Locate the cell with the specified text and output its [X, Y] center coordinate. 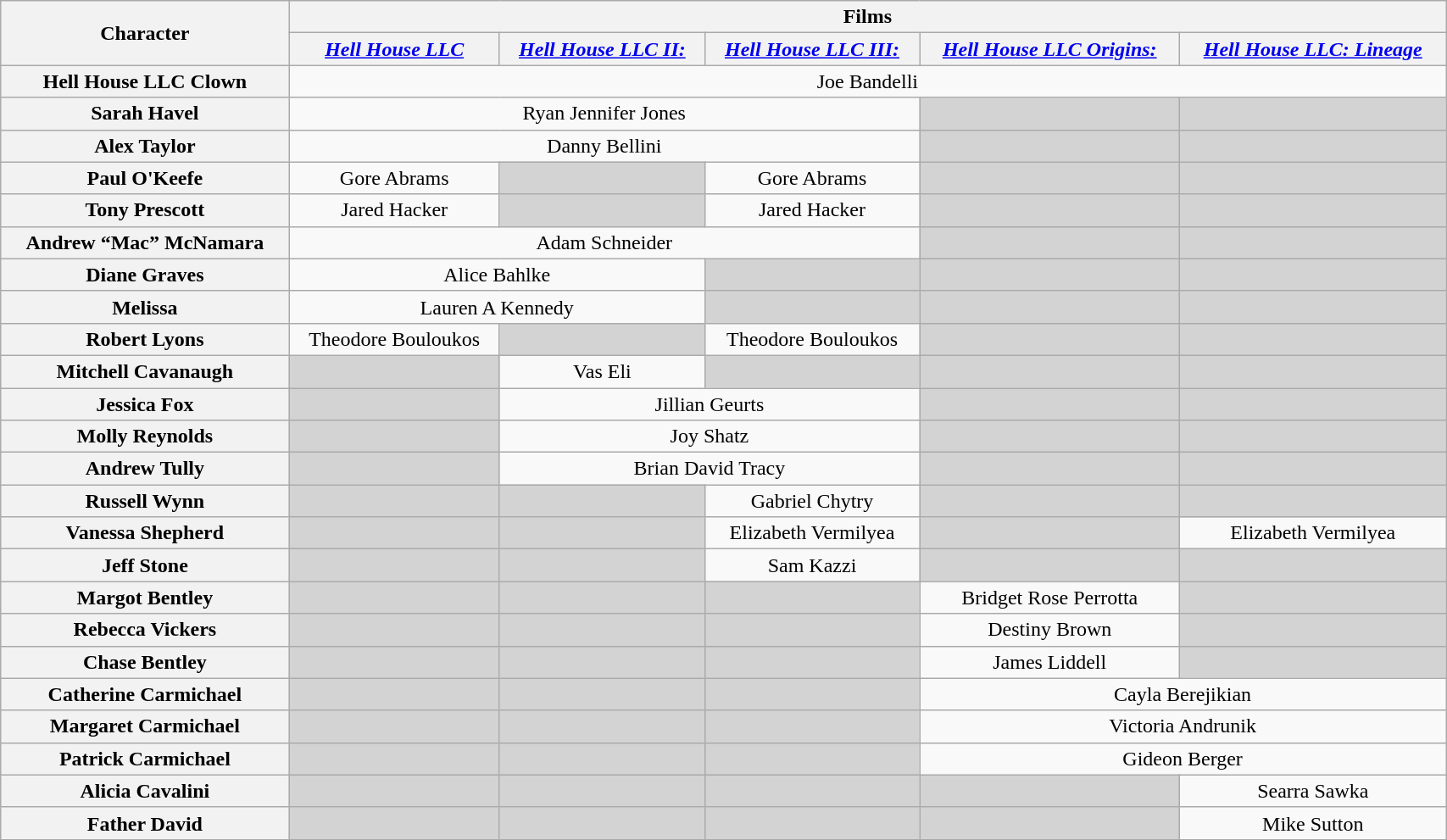
Adam Schneider [604, 242]
Cayla Berejikian [1182, 694]
Hell House LLC: Lineage [1313, 49]
Alice Bahlke [497, 275]
Hell House LLC [394, 49]
Margaret Carmichael [145, 726]
Hell House LLC III: [812, 49]
Destiny Brown [1049, 630]
Ryan Jennifer Jones [604, 114]
Jillian Geurts [709, 404]
Films [868, 17]
Lauren A Kennedy [497, 307]
Patrick Carmichael [145, 759]
Searra Sawka [1313, 791]
Alex Taylor [145, 146]
Robert Lyons [145, 339]
James Liddell [1049, 662]
Gideon Berger [1182, 759]
Hell House LLC Clown [145, 81]
Character [145, 33]
Brian David Tracy [709, 469]
Father David [145, 823]
Victoria Andrunik [1182, 726]
Rebecca Vickers [145, 630]
Molly Reynolds [145, 437]
Jeff Stone [145, 565]
Joe Bandelli [868, 81]
Sarah Havel [145, 114]
Russell Wynn [145, 501]
Alicia Cavalini [145, 791]
Diane Graves [145, 275]
Vas Eli [602, 371]
Margot Bentley [145, 598]
Sam Kazzi [812, 565]
Jessica Fox [145, 404]
Tony Prescott [145, 210]
Hell House LLC Origins: [1049, 49]
Andrew “Mac” McNamara [145, 242]
Andrew Tully [145, 469]
Chase Bentley [145, 662]
Paul O'Keefe [145, 178]
Catherine Carmichael [145, 694]
Danny Bellini [604, 146]
Gabriel Chytry [812, 501]
Mitchell Cavanaugh [145, 371]
Mike Sutton [1313, 823]
Bridget Rose Perrotta [1049, 598]
Hell House LLC II: [602, 49]
Joy Shatz [709, 437]
Melissa [145, 307]
Vanessa Shepherd [145, 533]
